Detect which cell encompasses the target text, then output its (X, Y) center coordinate. 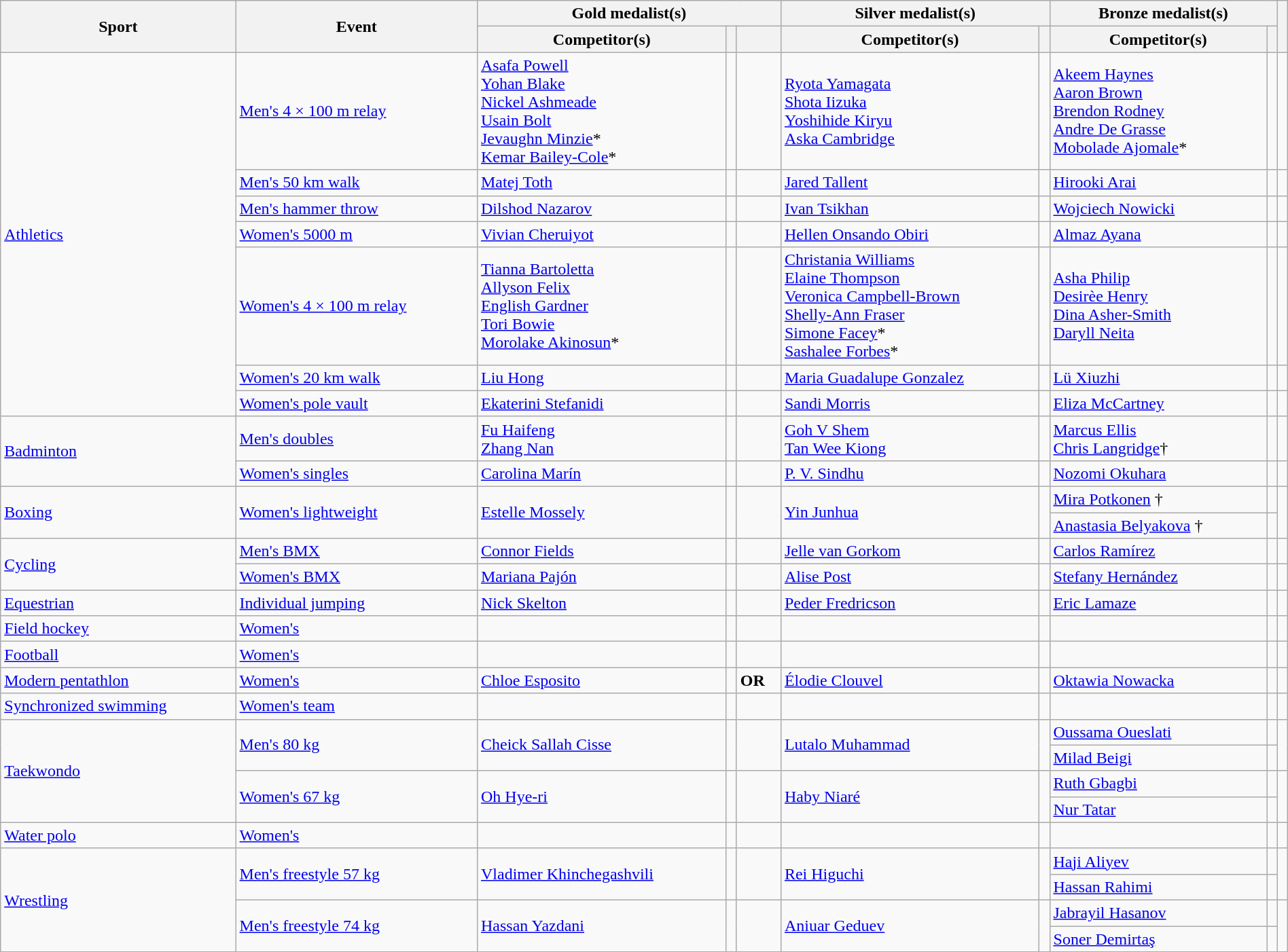
Men's doubles (356, 439)
Taekwondo (118, 771)
Cycling (118, 564)
Women's 67 kg (356, 797)
Women's 4 × 100 m relay (356, 306)
Yin Junhua (910, 512)
Cheick Sallah Cisse (602, 745)
Fu HaifengZhang Nan (602, 439)
Men's freestyle 57 kg (356, 874)
Haji Aliyev (1158, 861)
Men's freestyle 74 kg (356, 926)
Hellen Onsando Obiri (910, 234)
Vivian Cheruiyot (602, 234)
Ivan Tsikhan (910, 208)
Milad Beigi (1158, 758)
Hassan Yazdani (602, 926)
Asafa PowellYohan BlakeNickel AshmeadeUsain BoltJevaughn Minzie*Kemar Bailey-Cole* (602, 111)
Christania WilliamsElaine ThompsonVeronica Campbell-BrownShelly-Ann FraserSimone Facey*Sashalee Forbes* (910, 306)
Anastasia Belyakova † (1158, 525)
Estelle Mossely (602, 512)
Women's 20 km walk (356, 378)
Marcus EllisChris Langridge† (1158, 439)
Aniuar Geduev (910, 926)
Dilshod Nazarov (602, 208)
Hirooki Arai (1158, 183)
Athletics (118, 234)
Field hockey (118, 629)
Oktawia Nowacka (1158, 680)
Equestrian (118, 603)
Men's 50 km walk (356, 183)
OR (758, 680)
Women's lightweight (356, 512)
Mariana Pajón (602, 577)
Élodie Clouvel (910, 680)
Lutalo Muhammad (910, 745)
Stefany Hernández (1158, 577)
Women's singles (356, 473)
Alise Post (910, 577)
Individual jumping (356, 603)
Boxing (118, 512)
Wrestling (118, 900)
Women's 5000 m (356, 234)
Goh V ShemTan Wee Kiong (910, 439)
Silver medalist(s) (915, 14)
Eric Lamaze (1158, 603)
Bronze medalist(s) (1163, 14)
Soner Demirtaş (1158, 939)
Rei Higuchi (910, 874)
Badminton (118, 451)
Connor Fields (602, 551)
Nur Tatar (1158, 809)
Oussama Oueslati (1158, 732)
Men's 80 kg (356, 745)
Maria Guadalupe Gonzalez (910, 378)
Akeem HaynesAaron BrownBrendon RodneyAndre De GrasseMobolade Ajomale* (1158, 111)
Almaz Ayana (1158, 234)
Water polo (118, 835)
Asha PhilipDesirèe HenryDina Asher-SmithDaryll Neita (1158, 306)
P. V. Sindhu (910, 473)
Nozomi Okuhara (1158, 473)
Liu Hong (602, 378)
Ekaterini Stefanidi (602, 403)
Haby Niaré (910, 797)
Tianna BartolettaAllyson FelixEnglish GardnerTori BowieMorolake Akinosun* (602, 306)
Nick Skelton (602, 603)
Men's 4 × 100 m relay (356, 111)
Carlos Ramírez (1158, 551)
Jelle van Gorkom (910, 551)
Oh Hye-ri (602, 797)
Men's hammer throw (356, 208)
Modern pentathlon (118, 680)
Chloe Esposito (602, 680)
Sandi Morris (910, 403)
Wojciech Nowicki (1158, 208)
Women's pole vault (356, 403)
Vladimer Khinchegashvili (602, 874)
Carolina Marín (602, 473)
Women's team (356, 706)
Mira Potkonen † (1158, 499)
Sport (118, 26)
Ryota YamagataShota IizukaYoshihide KiryuAska Cambridge (910, 111)
Football (118, 655)
Jared Tallent (910, 183)
Eliza McCartney (1158, 403)
Hassan Rahimi (1158, 887)
Jabrayil Hasanov (1158, 913)
Matej Toth (602, 183)
Lü Xiuzhi (1158, 378)
Women's BMX (356, 577)
Gold medalist(s) (629, 14)
Synchronized swimming (118, 706)
Men's BMX (356, 551)
Ruth Gbagbi (1158, 784)
Peder Fredricson (910, 603)
Event (356, 26)
